Return the [x, y] coordinate for the center point of the cell that contains the specified text.  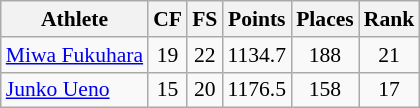
158 [325, 90]
17 [390, 90]
188 [325, 55]
19 [168, 55]
Rank [390, 19]
Points [256, 19]
1134.7 [256, 55]
22 [204, 55]
Junko Ueno [74, 90]
1176.5 [256, 90]
15 [168, 90]
CF [168, 19]
FS [204, 19]
Miwa Fukuhara [74, 55]
21 [390, 55]
Athlete [74, 19]
Places [325, 19]
20 [204, 90]
